Pinpoint the cell where the given text exists, returning its (x, y) midpoint coordinate. 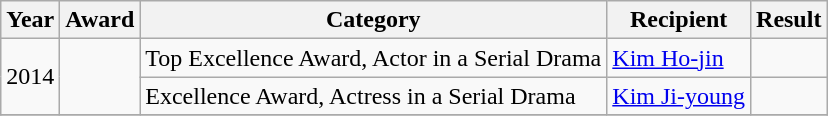
Excellence Award, Actress in a Serial Drama (374, 96)
Kim Ho-jin (679, 58)
Category (374, 20)
Year (30, 20)
Award (100, 20)
Result (789, 20)
Top Excellence Award, Actor in a Serial Drama (374, 58)
Recipient (679, 20)
2014 (30, 77)
Kim Ji-young (679, 96)
